Return the (x, y) coordinate for the center point of the cell that contains the specified text.  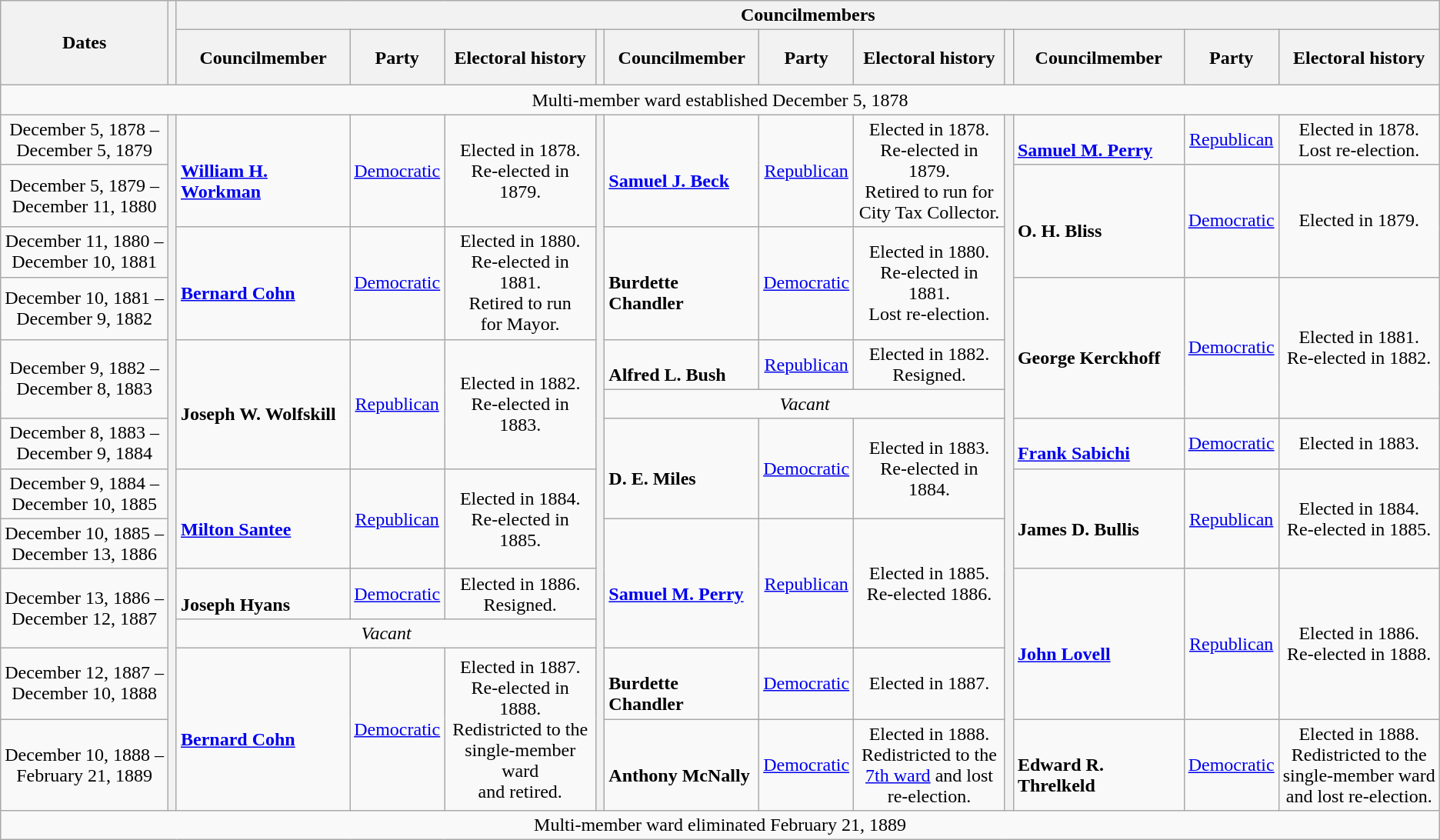
Elected in 1888. Redistricted to the 7th ward and lost re-election. (929, 765)
December 13, 1886 – December 12, 1887 (85, 608)
Elected in 1882. Resigned. (929, 365)
Elected in 1878. Re-elected in 1879. Retired to run for City Tax Collector. (929, 171)
Multi-member ward eliminated February 21, 1889 (720, 825)
Joseph Hyans (263, 594)
Elected in 1879. (1358, 221)
D. E. Miles (682, 468)
Elected in 1886. Re-elected in 1888. (1358, 643)
Elected in 1878. Re-elected in 1879. (520, 171)
Councilmembers (808, 15)
Edward R. Threlkeld (1098, 765)
Samuel J. Beck (682, 171)
James D. Bullis (1098, 518)
December 10, 1881 – December 9, 1882 (85, 308)
Elected in 1880. Re-elected in 1881. Lost re-election. (929, 283)
Elected in 1883. (1358, 443)
Elected in 1887. Re-elected in 1888. Redistricted to the single-member ward and retired. (520, 729)
Elected in 1883. Re-elected in 1884. (929, 468)
Alfred L. Bush (682, 365)
December 5, 1878 – December 5, 1879 (85, 140)
December 11, 1880 – December 10, 1881 (85, 252)
William H. Workman (263, 171)
Milton Santee (263, 518)
Anthony McNally (682, 765)
Elected in 1880. Re-elected in 1881. Retired to run for Mayor. (520, 283)
December 8, 1883 – December 9, 1884 (85, 443)
December 10, 1888 – February 21, 1889 (85, 765)
O. H. Bliss (1098, 221)
Dates (85, 43)
Joseph W. Wolfskill (263, 404)
December 10, 1885 – December 13, 1886 (85, 543)
December 12, 1887 – December 10, 1888 (85, 683)
Elected in 1885. Re-elected 1886. (929, 583)
Elected in 1888. Redistricted to the single-member ward and lost re-election. (1358, 765)
Elected in 1886. Resigned. (520, 594)
George Kerckhoff (1098, 348)
Elected in 1878. Lost re-election. (1358, 140)
December 5, 1879 – December 11, 1880 (85, 195)
December 9, 1884 – December 10, 1885 (85, 494)
December 9, 1882 – December 8, 1883 (85, 378)
Elected in 1887. (929, 683)
Frank Sabichi (1098, 443)
John Lovell (1098, 643)
Elected in 1882. Re-elected in 1883. (520, 404)
Multi-member ward established December 5, 1878 (720, 100)
Elected in 1881. Re-elected in 1882. (1358, 348)
